Return (X, Y) of the center of cell containing provided text 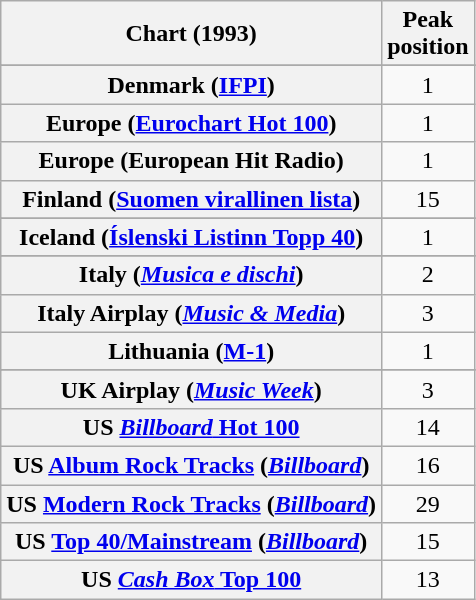
Chart (1993) (192, 34)
UK Airplay (Music Week) (192, 389)
29 (428, 503)
US Billboard Hot 100 (192, 427)
Peakposition (428, 34)
16 (428, 465)
US Cash Box Top 100 (192, 580)
Europe (Eurochart Hot 100) (192, 123)
Lithuania (M-1) (192, 351)
2 (428, 275)
14 (428, 427)
Iceland (Íslenski Listinn Topp 40) (192, 237)
US Album Rock Tracks (Billboard) (192, 465)
Italy (Musica e dischi) (192, 275)
Denmark (IFPI) (192, 85)
13 (428, 580)
US Top 40/Mainstream (Billboard) (192, 542)
Italy Airplay (Music & Media) (192, 313)
US Modern Rock Tracks (Billboard) (192, 503)
Finland (Suomen virallinen lista) (192, 199)
Europe (European Hit Radio) (192, 161)
